Return the [X, Y] coordinate for the center point of the cell that contains the specified text.  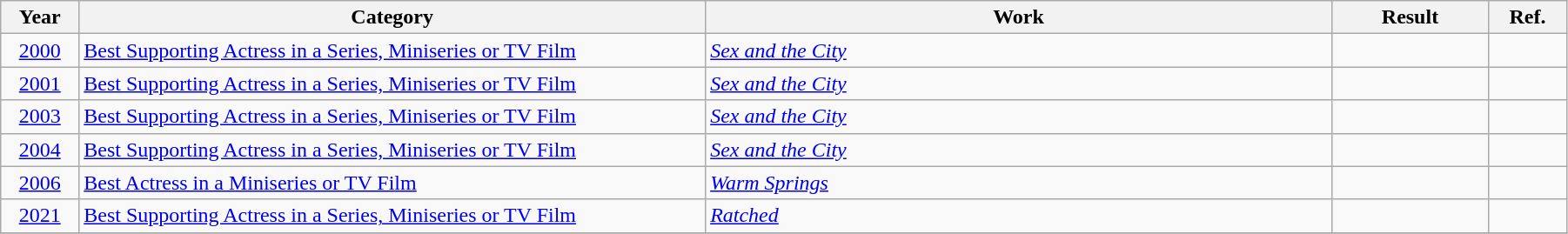
2006 [40, 183]
Work [1019, 17]
Year [40, 17]
2001 [40, 84]
Warm Springs [1019, 183]
Ref. [1527, 17]
Best Actress in a Miniseries or TV Film [392, 183]
2000 [40, 50]
2021 [40, 216]
2004 [40, 150]
Category [392, 17]
Ratched [1019, 216]
2003 [40, 117]
Result [1410, 17]
